Locate the cell with the specified text and output its (x, y) center coordinate. 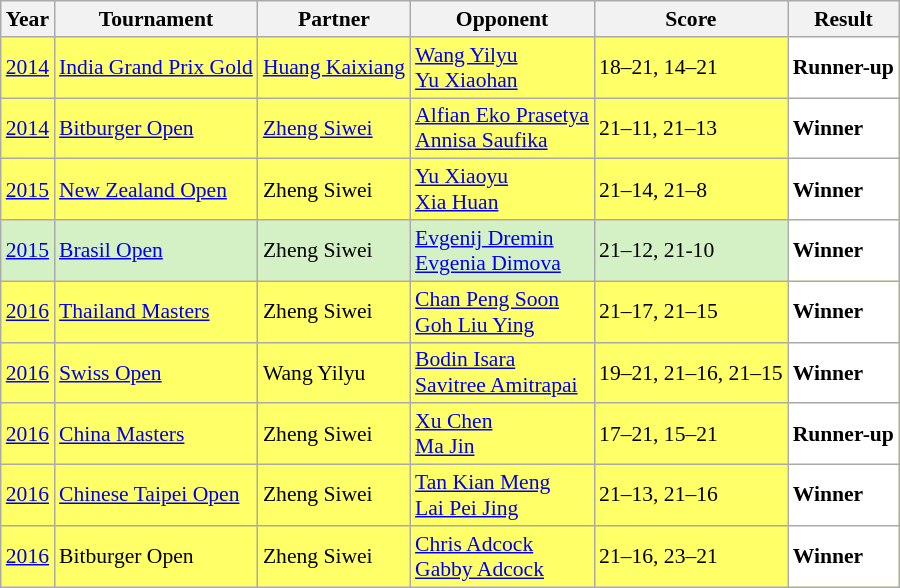
Thailand Masters (156, 312)
Chris Adcock Gabby Adcock (502, 556)
Chinese Taipei Open (156, 496)
Huang Kaixiang (334, 68)
India Grand Prix Gold (156, 68)
Score (691, 19)
Chan Peng Soon Goh Liu Ying (502, 312)
21–16, 23–21 (691, 556)
21–13, 21–16 (691, 496)
Bodin Isara Savitree Amitrapai (502, 372)
Swiss Open (156, 372)
21–11, 21–13 (691, 128)
China Masters (156, 434)
Year (28, 19)
19–21, 21–16, 21–15 (691, 372)
21–14, 21–8 (691, 190)
Partner (334, 19)
Tan Kian Meng Lai Pei Jing (502, 496)
Wang Yilyu Yu Xiaohan (502, 68)
Xu Chen Ma Jin (502, 434)
Wang Yilyu (334, 372)
Evgenij Dremin Evgenia Dimova (502, 250)
17–21, 15–21 (691, 434)
Yu Xiaoyu Xia Huan (502, 190)
18–21, 14–21 (691, 68)
Result (844, 19)
21–12, 21-10 (691, 250)
Opponent (502, 19)
21–17, 21–15 (691, 312)
Brasil Open (156, 250)
Tournament (156, 19)
New Zealand Open (156, 190)
Alfian Eko Prasetya Annisa Saufika (502, 128)
